Find where the given text appears and provide that cell's center as [x, y] coordinate. 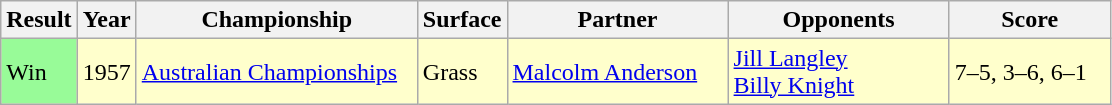
Partner [618, 20]
1957 [106, 72]
Jill Langley Billy Knight [838, 72]
Championship [276, 20]
Win [39, 72]
Score [1030, 20]
7–5, 3–6, 6–1 [1030, 72]
Opponents [838, 20]
Australian Championships [276, 72]
Surface [462, 20]
Result [39, 20]
Grass [462, 72]
Year [106, 20]
Malcolm Anderson [618, 72]
